Locate the cell with the specified text and output its [x, y] center coordinate. 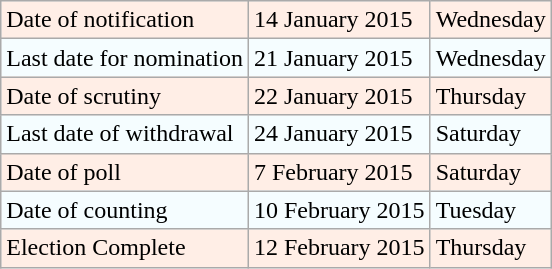
Date of scrutiny [125, 96]
10 February 2015 [339, 210]
Tuesday [490, 210]
12 February 2015 [339, 248]
24 January 2015 [339, 134]
Last date for nomination [125, 58]
Last date of withdrawal [125, 134]
14 January 2015 [339, 20]
7 February 2015 [339, 172]
Election Complete [125, 248]
Date of poll [125, 172]
21 January 2015 [339, 58]
22 January 2015 [339, 96]
Date of notification [125, 20]
Date of counting [125, 210]
